Return (X, Y) of the center of cell containing provided text 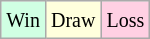
Win (24, 20)
Draw (72, 20)
Loss (126, 20)
